For the text-containing cell, return its midpoint in [x, y] coordinate format. 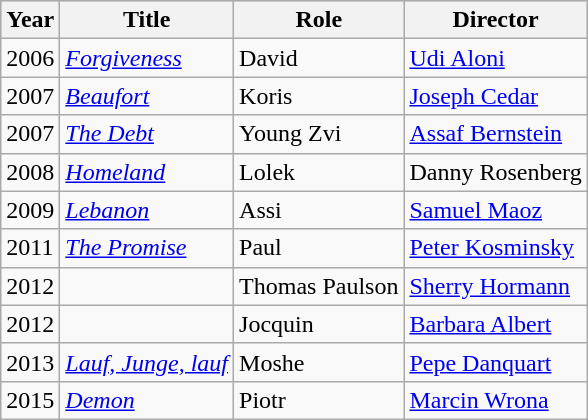
David [319, 58]
Lebanon [147, 210]
Title [147, 20]
Beaufort [147, 96]
Lolek [319, 172]
Danny Rosenberg [496, 172]
Koris [319, 96]
Lauf, Junge, lauf [147, 362]
Young Zvi [319, 134]
2008 [30, 172]
Piotr [319, 400]
Udi Aloni [496, 58]
Thomas Paulson [319, 286]
Forgiveness [147, 58]
Marcin Wrona [496, 400]
Assaf Bernstein [496, 134]
Sherry Hormann [496, 286]
Role [319, 20]
Year [30, 20]
Paul [319, 248]
2015 [30, 400]
Demon [147, 400]
Assi [319, 210]
2011 [30, 248]
2013 [30, 362]
Director [496, 20]
Peter Kosminsky [496, 248]
Moshe [319, 362]
Homeland [147, 172]
Joseph Cedar [496, 96]
2009 [30, 210]
Pepe Danquart [496, 362]
2006 [30, 58]
Samuel Maoz [496, 210]
Jocquin [319, 324]
Barbara Albert [496, 324]
The Promise [147, 248]
The Debt [147, 134]
